Detect which cell encompasses the target text, then output its [X, Y] center coordinate. 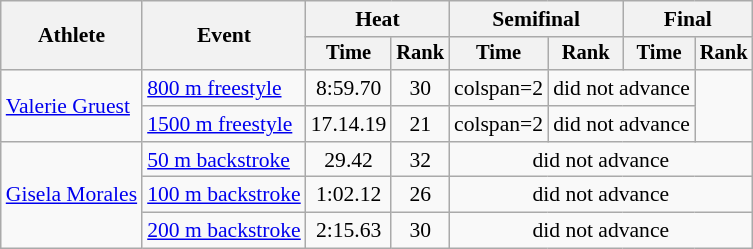
Semifinal [536, 19]
100 m backstroke [224, 195]
Heat [378, 19]
21 [420, 124]
29.42 [349, 160]
Athlete [72, 36]
1500 m freestyle [224, 124]
Event [224, 36]
Valerie Gruest [72, 106]
800 m freestyle [224, 88]
8:59.70 [349, 88]
200 m backstroke [224, 231]
2:15.63 [349, 231]
50 m backstroke [224, 160]
1:02.12 [349, 195]
26 [420, 195]
17.14.19 [349, 124]
32 [420, 160]
Gisela Morales [72, 196]
Final [688, 19]
